Pinpoint the cell where the given text exists, returning its [x, y] midpoint coordinate. 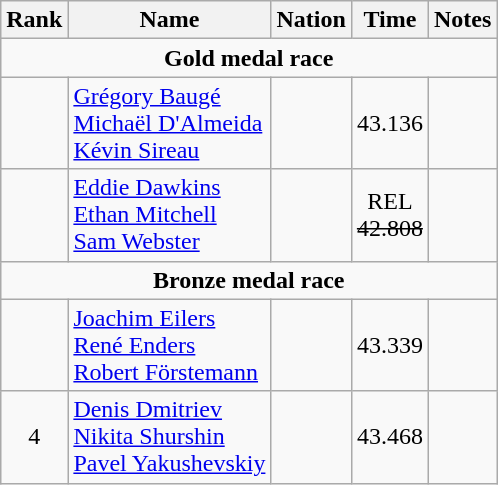
Gold medal race [249, 58]
Nation [311, 20]
43.468 [390, 437]
43.136 [390, 123]
Rank [34, 20]
4 [34, 437]
Name [170, 20]
Joachim EilersRené EndersRobert Förstemann [170, 345]
Notes [462, 20]
Time [390, 20]
REL42.808 [390, 215]
Eddie DawkinsEthan MitchellSam Webster [170, 215]
Bronze medal race [249, 280]
Denis DmitrievNikita ShurshinPavel Yakushevskiy [170, 437]
43.339 [390, 345]
Grégory BaugéMichaël D'AlmeidaKévin Sireau [170, 123]
